Pinpoint the cell where the given text exists, returning its (x, y) midpoint coordinate. 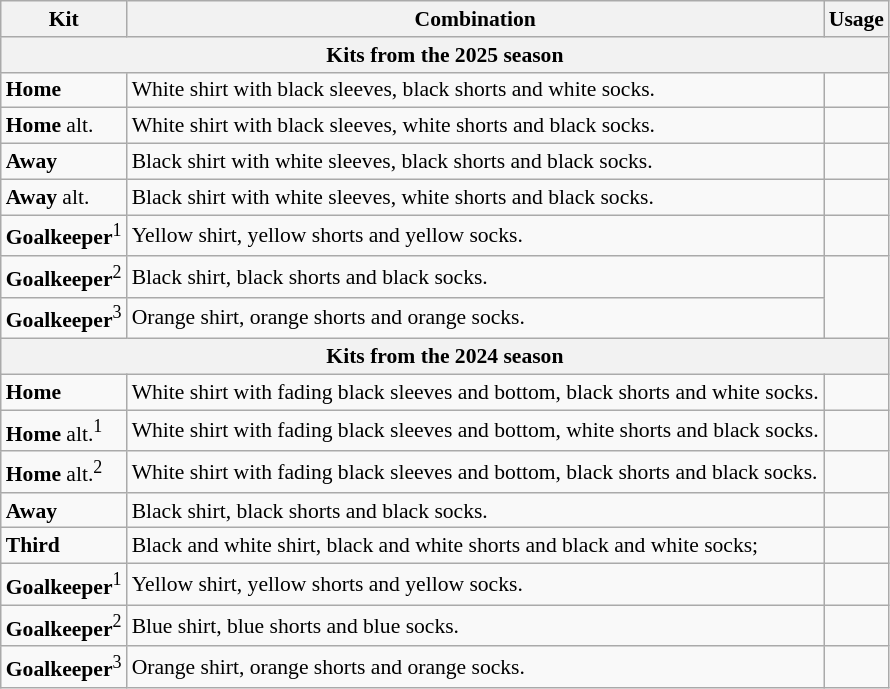
Home alt. (64, 126)
Kit (64, 19)
White shirt with black sleeves, black shorts and white socks. (476, 90)
Black shirt with white sleeves, white shorts and black socks. (476, 197)
Kits from the 2025 season (445, 55)
Away alt. (64, 197)
White shirt with fading black sleeves and bottom, white shorts and black socks. (476, 430)
White shirt with fading black sleeves and bottom, black shorts and black socks. (476, 472)
White shirt with black sleeves, white shorts and black socks. (476, 126)
Third (64, 546)
Black shirt with white sleeves, black shorts and black socks. (476, 162)
Home alt.1 (64, 430)
Home alt.2 (64, 472)
Combination (476, 19)
Usage (856, 19)
Kits from the 2024 season (445, 357)
Black and white shirt, black and white shorts and black and white socks; (476, 546)
White shirt with fading black sleeves and bottom, black shorts and white socks. (476, 392)
Blue shirt, blue shorts and blue socks. (476, 626)
